For the text-containing cell, return its midpoint in [x, y] coordinate format. 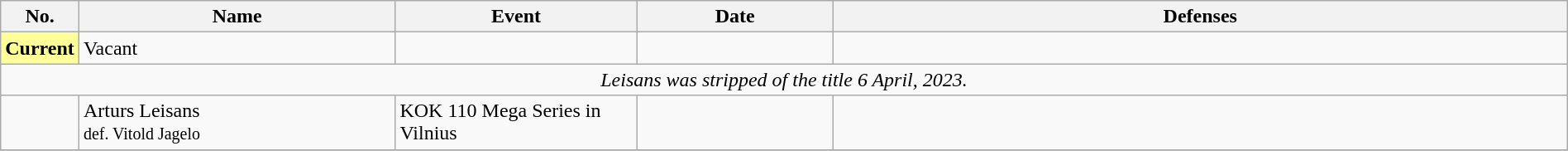
No. [40, 17]
Defenses [1200, 17]
KOK 110 Mega Series in Vilnius [516, 123]
Arturs Leisans def. Vitold Jagelo [237, 123]
Date [734, 17]
Event [516, 17]
Name [237, 17]
Current [40, 48]
Leisans was stripped of the title 6 April, 2023. [784, 80]
Vacant [237, 48]
